Return the [x, y] coordinate for the center point of the cell that contains the specified text.  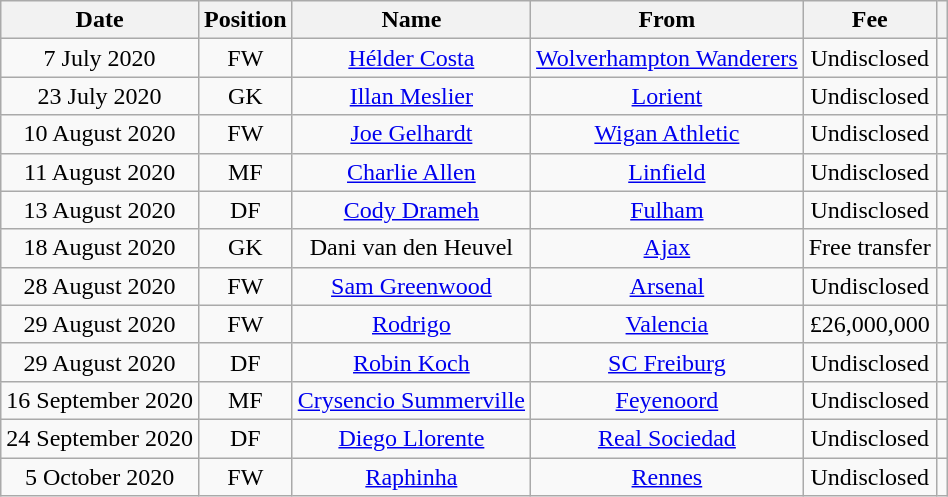
£26,000,000 [870, 324]
Rodrigo [411, 324]
Fee [870, 20]
7 July 2020 [100, 58]
From [668, 20]
Arsenal [668, 286]
16 September 2020 [100, 400]
Wigan Athletic [668, 134]
Hélder Costa [411, 58]
Sam Greenwood [411, 286]
24 September 2020 [100, 438]
28 August 2020 [100, 286]
Raphinha [411, 477]
Free transfer [870, 248]
Crysencio Summerville [411, 400]
5 October 2020 [100, 477]
18 August 2020 [100, 248]
Wolverhampton Wanderers [668, 58]
Linfield [668, 172]
Valencia [668, 324]
Real Sociedad [668, 438]
Diego Llorente [411, 438]
Dani van den Heuvel [411, 248]
11 August 2020 [100, 172]
Name [411, 20]
23 July 2020 [100, 96]
Ajax [668, 248]
Illan Meslier [411, 96]
Joe Gelhardt [411, 134]
Robin Koch [411, 362]
Feyenoord [668, 400]
Date [100, 20]
13 August 2020 [100, 210]
Rennes [668, 477]
Position [245, 20]
Fulham [668, 210]
Cody Drameh [411, 210]
Charlie Allen [411, 172]
10 August 2020 [100, 134]
Lorient [668, 96]
SC Freiburg [668, 362]
